Identify which cell holds the provided text, then report its [x, y] central coordinate. 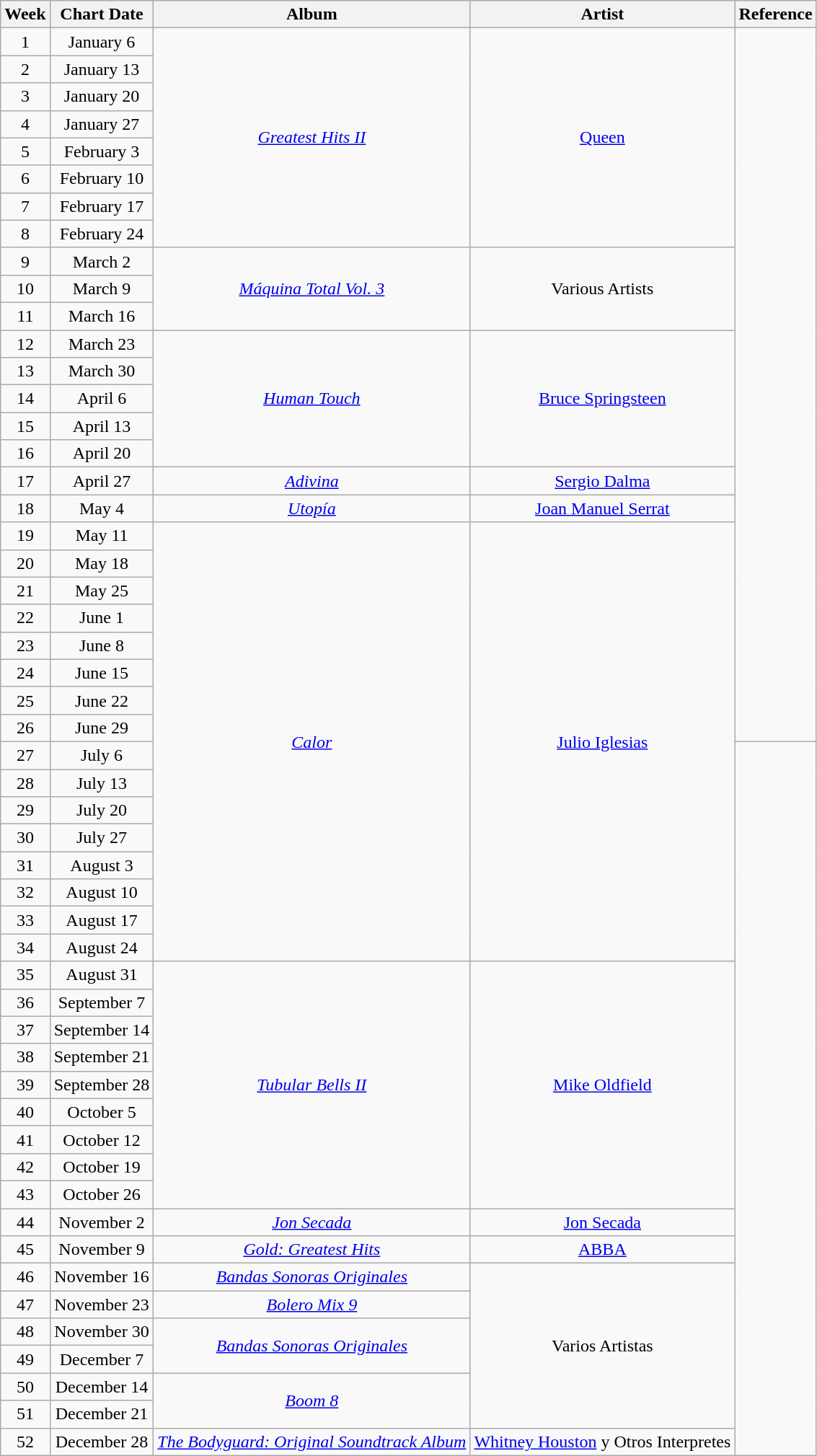
Joan Manuel Serrat [603, 508]
Artist [603, 14]
April 27 [102, 481]
September 28 [102, 1085]
24 [25, 673]
26 [25, 728]
Greatest Hits II [312, 138]
Bruce Springsteen [603, 399]
August 3 [102, 865]
March 16 [102, 316]
19 [25, 536]
May 18 [102, 563]
ABBA [603, 1250]
45 [25, 1250]
July 13 [102, 782]
May 25 [102, 591]
31 [25, 865]
43 [25, 1194]
8 [25, 234]
March 23 [102, 344]
July 27 [102, 838]
Varios Artistas [603, 1346]
Queen [603, 138]
46 [25, 1277]
25 [25, 700]
17 [25, 481]
Calor [312, 741]
23 [25, 645]
June 15 [102, 673]
5 [25, 151]
Gold: Greatest Hits [312, 1250]
February 17 [102, 206]
Bolero Mix 9 [312, 1305]
40 [25, 1112]
February 3 [102, 151]
Various Artists [603, 288]
Tubular Bells II [312, 1085]
7 [25, 206]
Utopía [312, 508]
15 [25, 426]
February 10 [102, 179]
18 [25, 508]
16 [25, 454]
March 9 [102, 288]
Boom 8 [312, 1400]
Mike Oldfield [603, 1085]
14 [25, 399]
49 [25, 1359]
Week [25, 14]
Reference [776, 14]
November 9 [102, 1250]
52 [25, 1442]
April 6 [102, 399]
Album [312, 14]
March 2 [102, 261]
Adivina [312, 481]
May 11 [102, 536]
36 [25, 1002]
12 [25, 344]
Chart Date [102, 14]
9 [25, 261]
January 6 [102, 42]
February 24 [102, 234]
October 12 [102, 1139]
October 5 [102, 1112]
January 27 [102, 124]
32 [25, 893]
22 [25, 618]
39 [25, 1085]
34 [25, 948]
44 [25, 1222]
August 17 [102, 920]
November 2 [102, 1222]
2 [25, 69]
13 [25, 371]
January 20 [102, 97]
11 [25, 316]
June 8 [102, 645]
Human Touch [312, 399]
10 [25, 288]
September 21 [102, 1057]
Sergio Dalma [603, 481]
December 7 [102, 1359]
July 6 [102, 755]
30 [25, 838]
21 [25, 591]
48 [25, 1332]
April 13 [102, 426]
38 [25, 1057]
47 [25, 1305]
50 [25, 1387]
Whitney Houston y Otros Interpretes [603, 1442]
December 21 [102, 1414]
29 [25, 811]
The Bodyguard: Original Soundtrack Album [312, 1442]
November 30 [102, 1332]
35 [25, 975]
4 [25, 124]
3 [25, 97]
42 [25, 1167]
August 24 [102, 948]
Julio Iglesias [603, 741]
June 22 [102, 700]
October 19 [102, 1167]
1 [25, 42]
January 13 [102, 69]
June 1 [102, 618]
November 16 [102, 1277]
51 [25, 1414]
May 4 [102, 508]
September 7 [102, 1002]
41 [25, 1139]
37 [25, 1030]
Máquina Total Vol. 3 [312, 288]
December 14 [102, 1387]
August 31 [102, 975]
July 20 [102, 811]
August 10 [102, 893]
33 [25, 920]
November 23 [102, 1305]
27 [25, 755]
March 30 [102, 371]
October 26 [102, 1194]
April 20 [102, 454]
December 28 [102, 1442]
6 [25, 179]
20 [25, 563]
June 29 [102, 728]
September 14 [102, 1030]
28 [25, 782]
